For the text-containing cell, return its midpoint in [x, y] coordinate format. 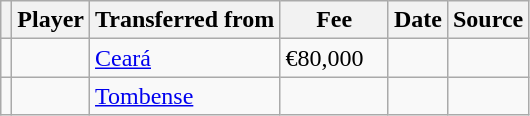
Fee [334, 20]
Ceará [185, 58]
Source [488, 20]
Transferred from [185, 20]
Player [51, 20]
€80,000 [334, 58]
Date [418, 20]
Tombense [185, 96]
